Capture the cell that displays the provided text and extract its [x, y] central coordinate. 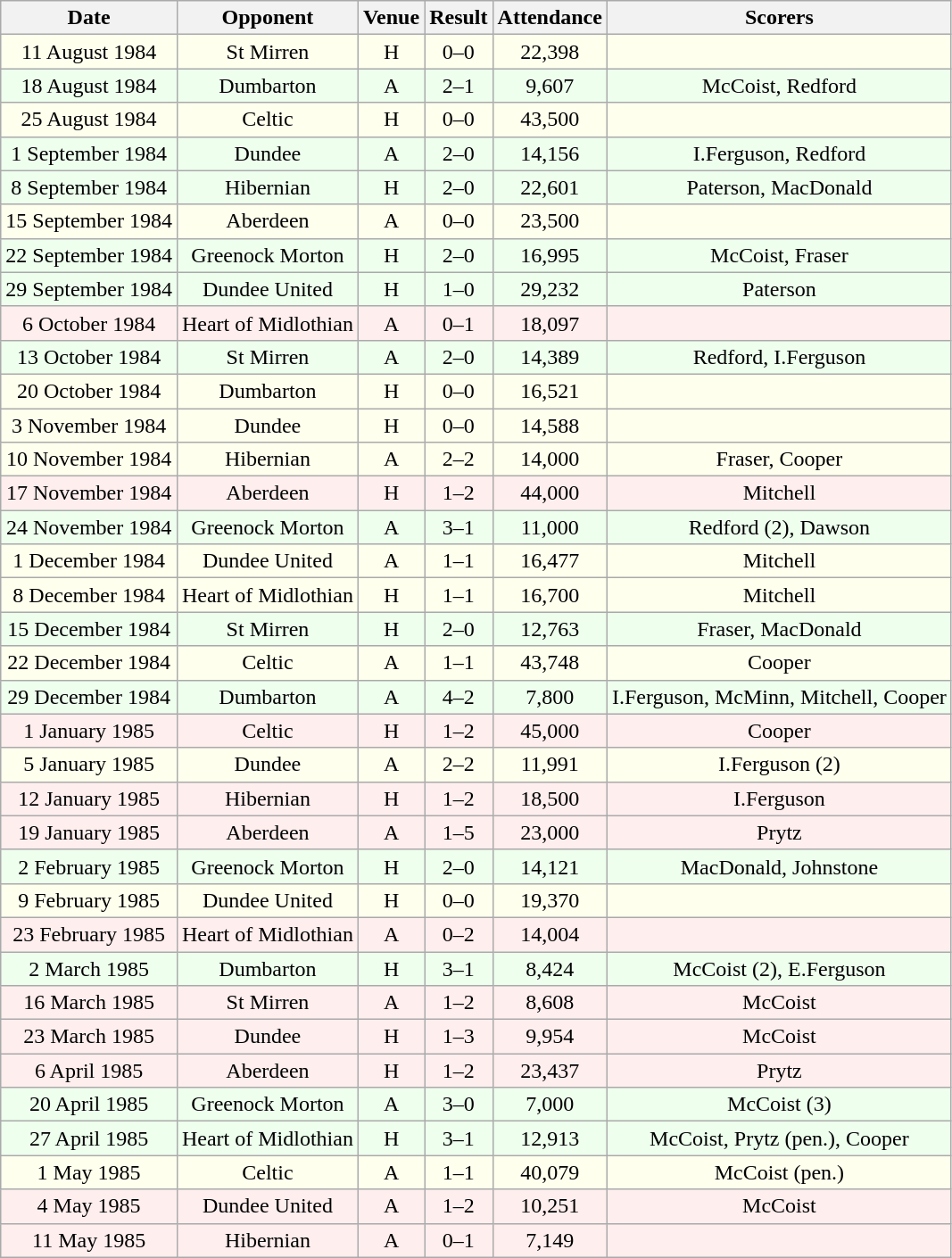
20 October 1984 [89, 391]
10 November 1984 [89, 459]
8 September 1984 [89, 187]
8 December 1984 [89, 595]
I.Ferguson, Redford [779, 153]
10,251 [550, 1206]
43,500 [550, 120]
3–0 [459, 1105]
McCoist (3) [779, 1105]
9,954 [550, 1037]
11 May 1985 [89, 1240]
18,097 [550, 323]
22,601 [550, 187]
7,149 [550, 1240]
6 October 1984 [89, 323]
24 November 1984 [89, 527]
14,121 [550, 866]
12 January 1985 [89, 799]
1 December 1984 [89, 561]
McCoist (pen.) [779, 1172]
22 December 1984 [89, 663]
20 April 1985 [89, 1105]
4–2 [459, 697]
16 March 1985 [89, 1003]
14,004 [550, 934]
9,607 [550, 86]
43,748 [550, 663]
0–2 [459, 934]
18 August 1984 [89, 86]
9 February 1985 [89, 900]
Venue [391, 18]
16,700 [550, 595]
13 October 1984 [89, 357]
Scorers [779, 18]
17 November 1984 [89, 493]
1 January 1985 [89, 731]
1–3 [459, 1037]
7,800 [550, 697]
Paterson [779, 289]
15 December 1984 [89, 629]
3 November 1984 [89, 426]
I.Ferguson (2) [779, 765]
23,500 [550, 221]
11 August 1984 [89, 52]
22,398 [550, 52]
45,000 [550, 731]
19 January 1985 [89, 832]
19,370 [550, 900]
25 August 1984 [89, 120]
16,995 [550, 255]
23,437 [550, 1071]
40,079 [550, 1172]
7,000 [550, 1105]
1 May 1985 [89, 1172]
14,389 [550, 357]
12,913 [550, 1138]
Redford, I.Ferguson [779, 357]
23 March 1985 [89, 1037]
8,424 [550, 968]
2 February 1985 [89, 866]
18,500 [550, 799]
Attendance [550, 18]
2 March 1985 [89, 968]
1 September 1984 [89, 153]
11,991 [550, 765]
27 April 1985 [89, 1138]
12,763 [550, 629]
Paterson, MacDonald [779, 187]
29 December 1984 [89, 697]
15 September 1984 [89, 221]
23,000 [550, 832]
McCoist, Redford [779, 86]
14,000 [550, 459]
1–5 [459, 832]
29,232 [550, 289]
16,477 [550, 561]
Opponent [268, 18]
4 May 1985 [89, 1206]
I.Ferguson, McMinn, Mitchell, Cooper [779, 697]
McCoist (2), E.Ferguson [779, 968]
6 April 1985 [89, 1071]
2–1 [459, 86]
23 February 1985 [89, 934]
11,000 [550, 527]
5 January 1985 [89, 765]
Fraser, Cooper [779, 459]
29 September 1984 [89, 289]
Result [459, 18]
8,608 [550, 1003]
I.Ferguson [779, 799]
44,000 [550, 493]
Date [89, 18]
Fraser, MacDonald [779, 629]
1–0 [459, 289]
McCoist, Fraser [779, 255]
MacDonald, Johnstone [779, 866]
McCoist, Prytz (pen.), Cooper [779, 1138]
22 September 1984 [89, 255]
16,521 [550, 391]
Redford (2), Dawson [779, 527]
14,156 [550, 153]
14,588 [550, 426]
